Detect which cell encompasses the target text, then output its [X, Y] center coordinate. 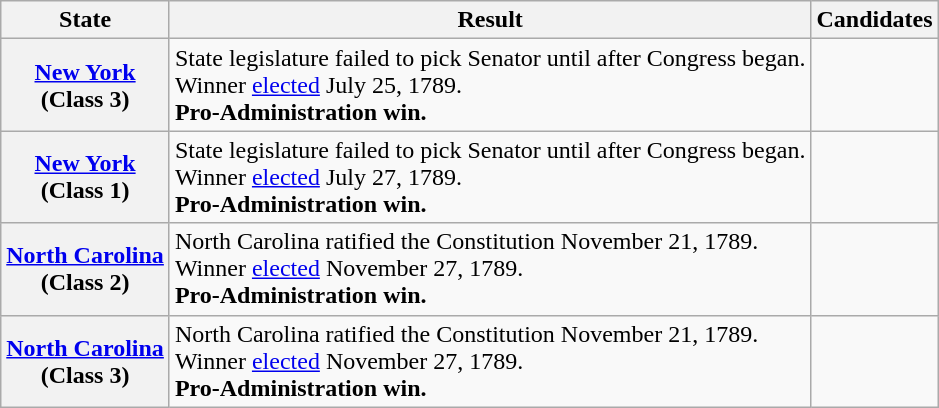
New York(Class 1) [86, 177]
New York(Class 3) [86, 85]
State legislature failed to pick Senator until after Congress began.Winner elected July 25, 1789.Pro-Administration win. [490, 85]
Candidates [874, 20]
North Carolina(Class 2) [86, 269]
State [86, 20]
Result [490, 20]
North Carolina(Class 3) [86, 361]
State legislature failed to pick Senator until after Congress began.Winner elected July 27, 1789.Pro-Administration win. [490, 177]
